Determine the (x, y) coordinate at the center of the cell enclosing the given text.  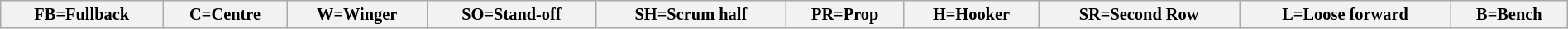
SO=Stand-off (511, 14)
PR=Prop (845, 14)
C=Centre (225, 14)
L=Loose forward (1346, 14)
FB=Fullback (82, 14)
W=Winger (357, 14)
B=Bench (1508, 14)
H=Hooker (971, 14)
SH=Scrum half (691, 14)
SR=Second Row (1140, 14)
